Identify which cell holds the provided text, then report its [x, y] central coordinate. 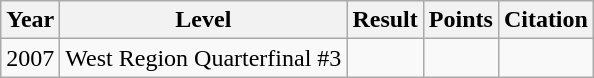
2007 [30, 58]
Result [385, 20]
Citation [546, 20]
West Region Quarterfinal #3 [204, 58]
Year [30, 20]
Level [204, 20]
Points [460, 20]
